Output the [X, Y] coordinate of the center of the cell containing the given text.  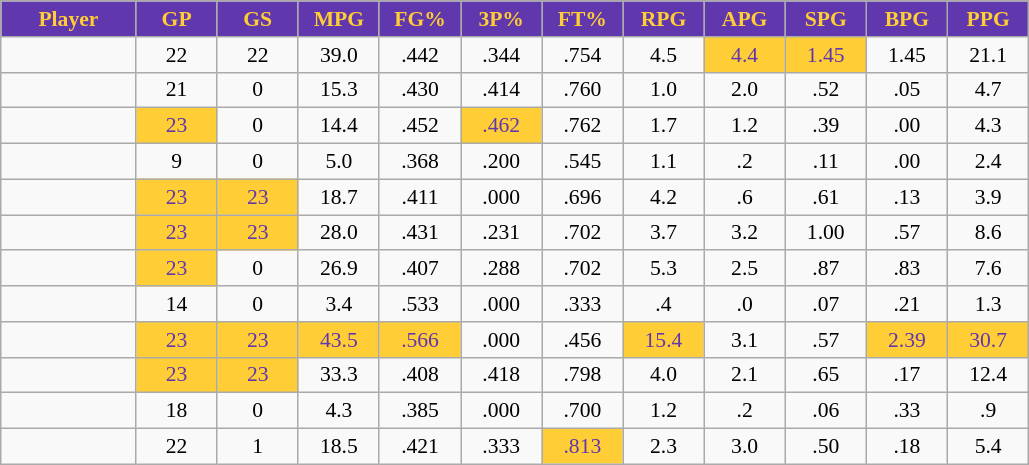
15.4 [664, 340]
.462 [502, 126]
SPG [826, 19]
.431 [420, 233]
5.3 [664, 269]
.344 [502, 55]
.760 [582, 90]
3.1 [744, 340]
.52 [826, 90]
.61 [826, 197]
1.0 [664, 90]
43.5 [338, 340]
1 [258, 447]
MPG [338, 19]
14 [176, 304]
.07 [826, 304]
39.0 [338, 55]
.83 [906, 269]
2.1 [744, 375]
8.6 [988, 233]
33.3 [338, 375]
.452 [420, 126]
3.7 [664, 233]
21.1 [988, 55]
GS [258, 19]
.13 [906, 197]
GP [176, 19]
1.00 [826, 233]
.18 [906, 447]
4.2 [664, 197]
.408 [420, 375]
4.0 [664, 375]
.05 [906, 90]
3P% [502, 19]
9 [176, 162]
PPG [988, 19]
26.9 [338, 269]
2.3 [664, 447]
.421 [420, 447]
.754 [582, 55]
.442 [420, 55]
.50 [826, 447]
4.5 [664, 55]
Player [68, 19]
.17 [906, 375]
.21 [906, 304]
.65 [826, 375]
5.0 [338, 162]
12.4 [988, 375]
.533 [420, 304]
.4 [664, 304]
.231 [502, 233]
.414 [502, 90]
.566 [420, 340]
.456 [582, 340]
15.3 [338, 90]
.762 [582, 126]
.813 [582, 447]
1.3 [988, 304]
18 [176, 411]
.385 [420, 411]
.9 [988, 411]
FT% [582, 19]
1.7 [664, 126]
.430 [420, 90]
1.1 [664, 162]
7.6 [988, 269]
3.2 [744, 233]
18.7 [338, 197]
28.0 [338, 233]
.368 [420, 162]
.545 [582, 162]
.700 [582, 411]
3.9 [988, 197]
2.4 [988, 162]
21 [176, 90]
.6 [744, 197]
.411 [420, 197]
FG% [420, 19]
.407 [420, 269]
2.0 [744, 90]
5.4 [988, 447]
4.7 [988, 90]
2.5 [744, 269]
.696 [582, 197]
.33 [906, 411]
30.7 [988, 340]
3.4 [338, 304]
2.39 [906, 340]
.11 [826, 162]
.87 [826, 269]
RPG [664, 19]
.798 [582, 375]
.200 [502, 162]
BPG [906, 19]
.288 [502, 269]
.418 [502, 375]
APG [744, 19]
4.4 [744, 55]
.39 [826, 126]
.0 [744, 304]
.06 [826, 411]
18.5 [338, 447]
14.4 [338, 126]
3.0 [744, 447]
